Find where the given text appears and provide that cell's center as (X, Y) coordinate. 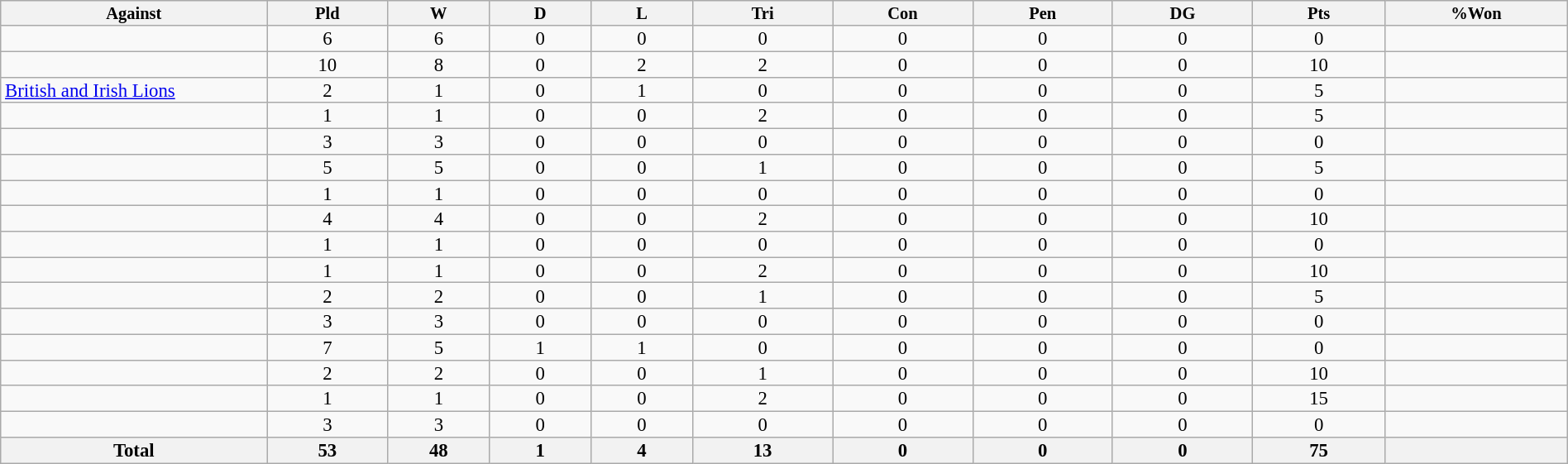
D (541, 13)
48 (438, 450)
Pts (1319, 13)
Con (903, 13)
Total (134, 450)
15 (1319, 399)
8 (438, 65)
Tri (762, 13)
53 (327, 450)
%Won (1477, 13)
75 (1319, 450)
British and Irish Lions (134, 89)
Pen (1042, 13)
DG (1183, 13)
L (642, 13)
7 (327, 347)
13 (762, 450)
Against (134, 13)
Pld (327, 13)
W (438, 13)
